Find where the given text appears and provide that cell's center as (X, Y) coordinate. 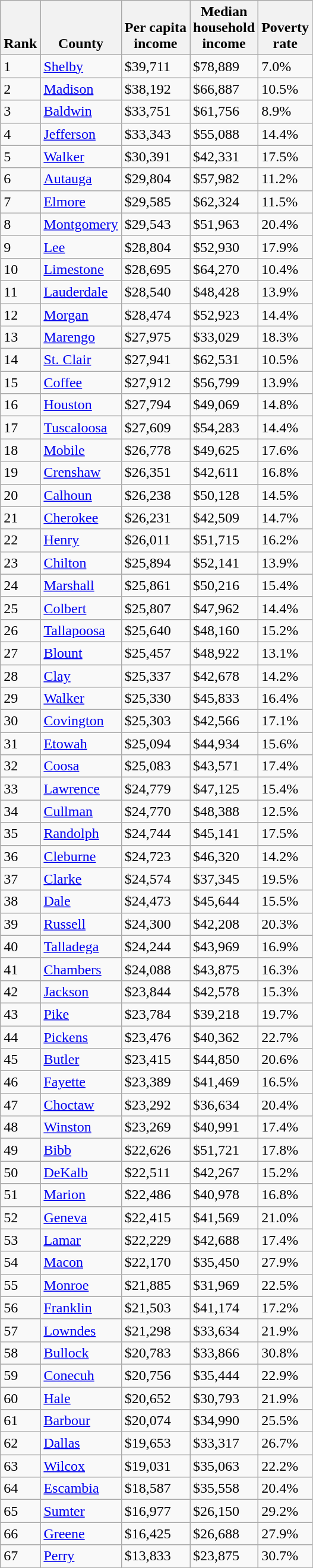
25 (20, 608)
$21,503 (156, 1308)
$46,320 (225, 856)
$55,088 (225, 134)
$64,270 (225, 269)
Dale (81, 901)
$49,625 (225, 450)
18.3% (285, 337)
$43,969 (225, 946)
Lee (81, 247)
$48,428 (225, 292)
59 (20, 1375)
$23,844 (156, 992)
$25,330 (156, 699)
16.5% (285, 1082)
$26,778 (156, 450)
Randolph (81, 834)
$40,991 (225, 1127)
43 (20, 1014)
$33,866 (225, 1353)
$41,174 (225, 1308)
$33,029 (225, 337)
Perry (81, 1556)
$78,889 (225, 66)
Mobile (81, 450)
$41,569 (225, 1218)
9 (20, 247)
$51,715 (225, 540)
$27,794 (156, 405)
8 (20, 224)
Crenshaw (81, 473)
$20,783 (156, 1353)
52 (20, 1218)
$42,509 (225, 518)
$36,634 (225, 1105)
$35,558 (225, 1489)
4 (20, 134)
$33,751 (156, 111)
Lamar (81, 1240)
Elmore (81, 202)
$35,063 (225, 1466)
48 (20, 1127)
29.2% (285, 1511)
Fayette (81, 1082)
$25,807 (156, 608)
$22,486 (156, 1195)
$24,473 (156, 901)
10.4% (285, 269)
$22,511 (156, 1172)
Jefferson (81, 134)
Clay (81, 675)
10 (20, 269)
17.6% (285, 450)
36 (20, 856)
Chambers (81, 969)
8.9% (285, 111)
$45,141 (225, 834)
22 (20, 540)
66 (20, 1534)
$28,804 (156, 247)
7.0% (285, 66)
$20,652 (156, 1398)
$62,324 (225, 202)
Autauga (81, 179)
Marion (81, 1195)
14.8% (285, 405)
64 (20, 1489)
Talladega (81, 946)
$28,540 (156, 292)
Blount (81, 653)
$23,476 (156, 1037)
Per capitaincome (156, 28)
$41,469 (225, 1082)
$25,337 (156, 675)
42 (20, 992)
$27,941 (156, 360)
$19,653 (156, 1443)
$47,962 (225, 608)
Calhoun (81, 495)
33 (20, 789)
$24,770 (156, 811)
Lowndes (81, 1330)
$31,969 (225, 1285)
15 (20, 383)
$29,585 (156, 202)
$21,885 (156, 1285)
Lawrence (81, 789)
$33,634 (225, 1330)
$23,389 (156, 1082)
Henry (81, 540)
$52,930 (225, 247)
DeKalb (81, 1172)
26 (20, 630)
29 (20, 699)
Chilton (81, 563)
$38,192 (156, 89)
Macon (81, 1263)
$42,208 (225, 924)
$23,875 (225, 1556)
$48,388 (225, 811)
$57,982 (225, 179)
39 (20, 924)
Montgomery (81, 224)
11.2% (285, 179)
$39,218 (225, 1014)
30 (20, 721)
$25,640 (156, 630)
$18,587 (156, 1489)
31 (20, 744)
$44,850 (225, 1060)
Dallas (81, 1443)
$33,317 (225, 1443)
$48,922 (225, 653)
$49,069 (225, 405)
$24,300 (156, 924)
18 (20, 450)
Bibb (81, 1150)
27 (20, 653)
38 (20, 901)
$16,425 (156, 1534)
13.1% (285, 653)
Winston (81, 1127)
65 (20, 1511)
62 (20, 1443)
$42,578 (225, 992)
Cullman (81, 811)
28 (20, 675)
$52,923 (225, 315)
Franklin (81, 1308)
$62,531 (225, 360)
20.6% (285, 1060)
$51,963 (225, 224)
Bullock (81, 1353)
$26,351 (156, 473)
$50,128 (225, 495)
$30,793 (225, 1398)
22.5% (285, 1285)
$24,088 (156, 969)
Cleburne (81, 856)
Coosa (81, 766)
Limestone (81, 269)
$26,688 (225, 1534)
7 (20, 202)
47 (20, 1105)
$21,298 (156, 1330)
$61,756 (225, 111)
58 (20, 1353)
30.8% (285, 1353)
$23,292 (156, 1105)
17 (20, 428)
$33,343 (156, 134)
$25,094 (156, 744)
$19,031 (156, 1466)
$50,216 (225, 585)
Conecuh (81, 1375)
$42,566 (225, 721)
11 (20, 292)
3 (20, 111)
$66,887 (225, 89)
$22,626 (156, 1150)
Coffee (81, 383)
$24,744 (156, 834)
25.5% (285, 1421)
Marshall (81, 585)
11.5% (285, 202)
$42,688 (225, 1240)
$39,711 (156, 66)
22.9% (285, 1375)
$25,083 (156, 766)
49 (20, 1150)
12.5% (285, 811)
$45,644 (225, 901)
Morgan (81, 315)
Marengo (81, 337)
$23,784 (156, 1014)
46 (20, 1082)
$26,238 (156, 495)
$27,912 (156, 383)
Choctaw (81, 1105)
35 (20, 834)
$24,723 (156, 856)
Etowah (81, 744)
St. Clair (81, 360)
Jackson (81, 992)
$42,611 (225, 473)
57 (20, 1330)
32 (20, 766)
Rank (20, 28)
15.6% (285, 744)
Russell (81, 924)
17.2% (285, 1308)
5 (20, 157)
$44,934 (225, 744)
15.5% (285, 901)
14 (20, 360)
22.7% (285, 1037)
Tallapoosa (81, 630)
$56,799 (225, 383)
$26,011 (156, 540)
$48,160 (225, 630)
24 (20, 585)
Houston (81, 405)
Sumter (81, 1511)
44 (20, 1037)
$22,229 (156, 1240)
23 (20, 563)
County (81, 28)
30.7% (285, 1556)
$43,571 (225, 766)
16.3% (285, 969)
60 (20, 1398)
$24,574 (156, 879)
$47,125 (225, 789)
$22,415 (156, 1218)
$26,150 (225, 1511)
22.2% (285, 1466)
19.5% (285, 879)
$28,474 (156, 315)
Pickens (81, 1037)
Butler (81, 1060)
37 (20, 879)
$28,695 (156, 269)
$13,833 (156, 1556)
17.9% (285, 247)
$42,267 (225, 1172)
Povertyrate (285, 28)
$35,444 (225, 1375)
21.0% (285, 1218)
$35,450 (225, 1263)
16.2% (285, 540)
56 (20, 1308)
26.7% (285, 1443)
50 (20, 1172)
$26,231 (156, 518)
Monroe (81, 1285)
20 (20, 495)
$23,269 (156, 1127)
$24,244 (156, 946)
$23,415 (156, 1060)
16 (20, 405)
$40,362 (225, 1037)
$42,331 (225, 157)
Barbour (81, 1421)
$51,721 (225, 1150)
12 (20, 315)
$25,457 (156, 653)
2 (20, 89)
Greene (81, 1534)
13 (20, 337)
$20,074 (156, 1421)
$45,833 (225, 699)
55 (20, 1285)
Covington (81, 721)
Geneva (81, 1218)
14.5% (285, 495)
19.7% (285, 1014)
$25,303 (156, 721)
Madison (81, 89)
$24,779 (156, 789)
Baldwin (81, 111)
14.7% (285, 518)
67 (20, 1556)
15.3% (285, 992)
$37,345 (225, 879)
21 (20, 518)
$25,861 (156, 585)
Shelby (81, 66)
61 (20, 1421)
Clarke (81, 879)
$40,978 (225, 1195)
$30,391 (156, 157)
6 (20, 179)
$22,170 (156, 1263)
$54,283 (225, 428)
54 (20, 1263)
$52,141 (225, 563)
$16,977 (156, 1511)
51 (20, 1195)
40 (20, 946)
$27,975 (156, 337)
Cherokee (81, 518)
17.8% (285, 1150)
34 (20, 811)
Medianhouseholdincome (225, 28)
Lauderdale (81, 292)
1 (20, 66)
$29,543 (156, 224)
$34,990 (225, 1421)
63 (20, 1466)
$43,875 (225, 969)
Wilcox (81, 1466)
41 (20, 969)
$42,678 (225, 675)
Pike (81, 1014)
$20,756 (156, 1375)
Escambia (81, 1489)
17.1% (285, 721)
45 (20, 1060)
$25,894 (156, 563)
19 (20, 473)
Colbert (81, 608)
$29,804 (156, 179)
Hale (81, 1398)
Tuscaloosa (81, 428)
20.3% (285, 924)
$27,609 (156, 428)
16.4% (285, 699)
53 (20, 1240)
16.9% (285, 946)
